Provide the [x, y] coordinate of the cell's center where the given text is located.  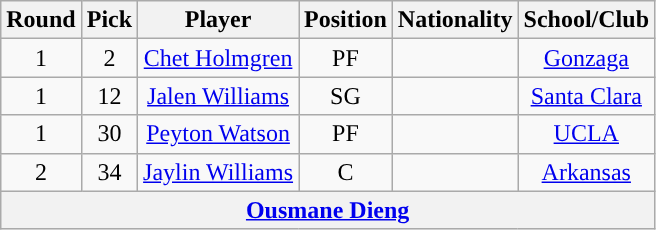
Jaylin Williams [218, 172]
UCLA [586, 134]
Round [41, 20]
Santa Clara [586, 96]
SG [346, 96]
Arkansas [586, 172]
34 [109, 172]
12 [109, 96]
C [346, 172]
Position [346, 20]
Peyton Watson [218, 134]
Ousmane Dieng [328, 210]
Chet Holmgren [218, 58]
Nationality [455, 20]
School/Club [586, 20]
Pick [109, 20]
Player [218, 20]
Jalen Williams [218, 96]
30 [109, 134]
Gonzaga [586, 58]
